Output the [x, y] coordinate of the center of the cell containing the given text.  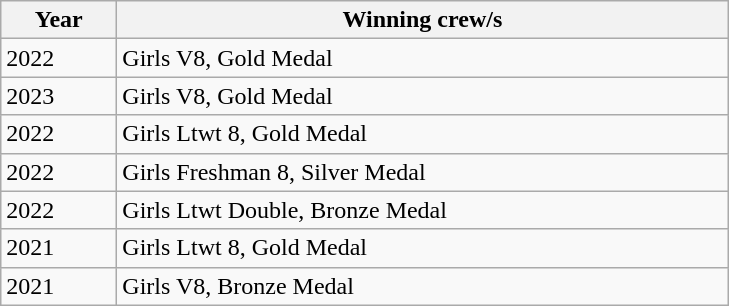
Girls Freshman 8, Silver Medal [422, 172]
Winning crew/s [422, 20]
2023 [59, 96]
Girls V8, Bronze Medal [422, 286]
Girls Ltwt Double, Bronze Medal [422, 210]
Year [59, 20]
